Identify which cell holds the provided text, then report its (x, y) central coordinate. 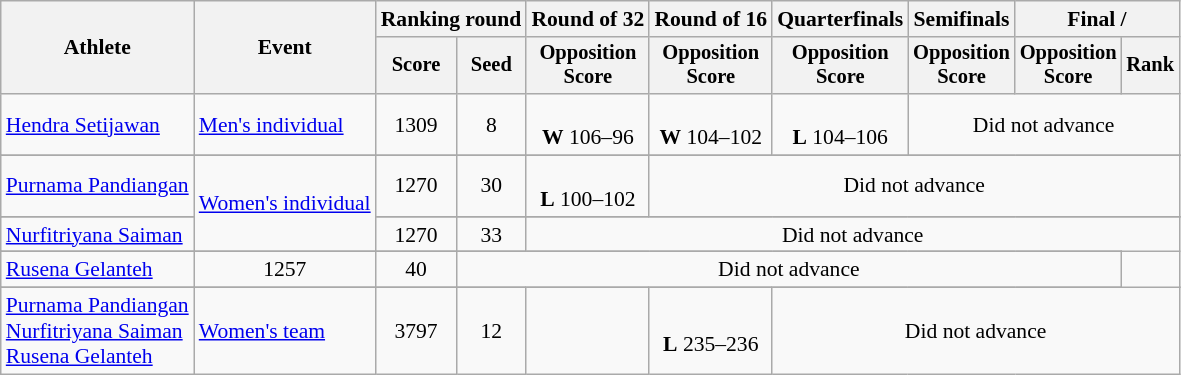
Quarterfinals (840, 19)
Nurfitriyana Saiman (98, 235)
1309 (416, 124)
Seed (491, 66)
Event (285, 48)
1257 (285, 270)
Rank (1150, 66)
Women's individual (285, 204)
L 100–102 (588, 186)
Purnama Pandiangan (98, 186)
Men's individual (285, 124)
Score (416, 66)
3797 (416, 332)
Final / (1097, 19)
W 106–96 (588, 124)
33 (491, 235)
Round of 32 (588, 19)
40 (416, 270)
8 (491, 124)
12 (491, 332)
Hendra Setijawan (98, 124)
Rusena Gelanteh (98, 270)
L 104–106 (840, 124)
Women's team (285, 332)
Athlete (98, 48)
Purnama PandianganNurfitriyana SaimanRusena Gelanteh (98, 332)
30 (491, 186)
Round of 16 (710, 19)
W 104–102 (710, 124)
Semifinals (962, 19)
Ranking round (452, 19)
L 235–236 (710, 332)
